Find where the given text appears and provide that cell's center as [x, y] coordinate. 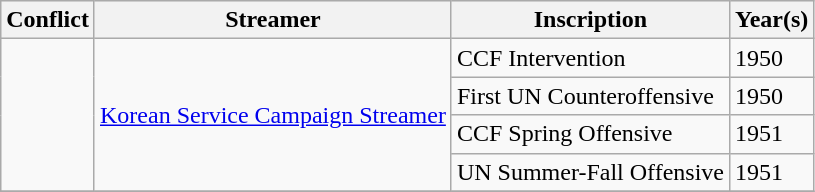
UN Summer-Fall Offensive [590, 172]
Streamer [272, 20]
Year(s) [772, 20]
Conflict [48, 20]
Korean Service Campaign Streamer [272, 115]
Inscription [590, 20]
CCF Spring Offensive [590, 134]
CCF Intervention [590, 58]
First UN Counteroffensive [590, 96]
